Locate the cell with the specified text and output its (x, y) center coordinate. 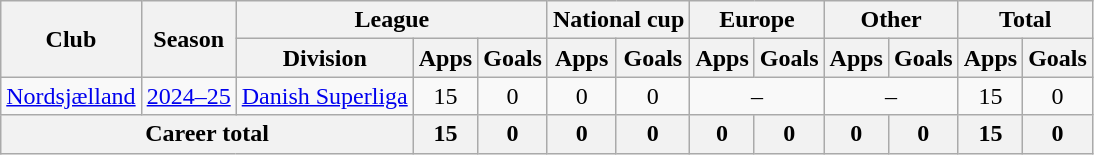
Division (324, 58)
National cup (618, 20)
Other (891, 20)
Europe (757, 20)
League (392, 20)
Nordsjælland (71, 96)
Career total (207, 134)
2024–25 (188, 96)
Total (1025, 20)
Danish Superliga (324, 96)
Season (188, 39)
Club (71, 39)
